Pinpoint the cell where the given text exists, returning its [X, Y] midpoint coordinate. 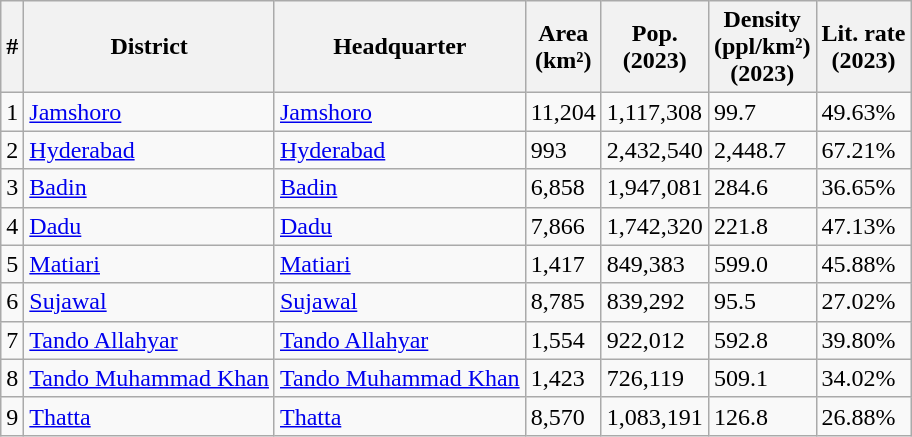
1,417 [563, 264]
27.02% [864, 302]
2 [12, 150]
509.1 [762, 378]
849,383 [654, 264]
26.88% [864, 416]
3 [12, 188]
Pop.(2023) [654, 47]
District [150, 47]
1,423 [563, 378]
726,119 [654, 378]
47.13% [864, 226]
39.80% [864, 340]
1,083,191 [654, 416]
993 [563, 150]
Density(ppl/km²)(2023) [762, 47]
8 [12, 378]
# [12, 47]
4 [12, 226]
6,858 [563, 188]
839,292 [654, 302]
1,117,308 [654, 112]
45.88% [864, 264]
11,204 [563, 112]
5 [12, 264]
2,432,540 [654, 150]
7,866 [563, 226]
1,742,320 [654, 226]
Headquarter [400, 47]
49.63% [864, 112]
922,012 [654, 340]
592.8 [762, 340]
126.8 [762, 416]
1,554 [563, 340]
6 [12, 302]
Lit. rate(2023) [864, 47]
8,785 [563, 302]
7 [12, 340]
2,448.7 [762, 150]
9 [12, 416]
34.02% [864, 378]
Area(km²) [563, 47]
99.7 [762, 112]
95.5 [762, 302]
36.65% [864, 188]
1,947,081 [654, 188]
67.21% [864, 150]
284.6 [762, 188]
599.0 [762, 264]
221.8 [762, 226]
8,570 [563, 416]
1 [12, 112]
